Extract the (x, y) coordinate from the center of the cell holding the provided text.  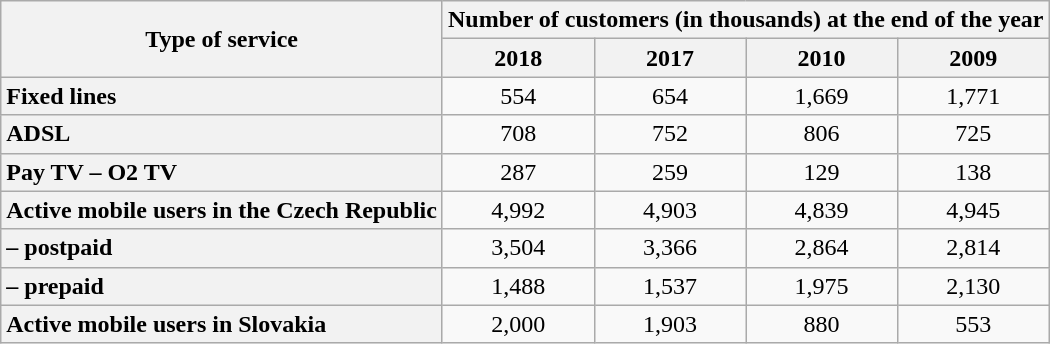
1,771 (973, 96)
1,669 (822, 96)
129 (822, 172)
1,975 (822, 286)
ADSL (222, 134)
2018 (518, 58)
553 (973, 324)
Number of customers (in thousands) at the end of the year (746, 20)
1,903 (670, 324)
287 (518, 172)
259 (670, 172)
880 (822, 324)
2009 (973, 58)
2010 (822, 58)
3,366 (670, 248)
2,814 (973, 248)
708 (518, 134)
– prepaid (222, 286)
1,537 (670, 286)
Type of service (222, 39)
1,488 (518, 286)
654 (670, 96)
806 (822, 134)
2,000 (518, 324)
3,504 (518, 248)
4,839 (822, 210)
138 (973, 172)
Fixed lines (222, 96)
554 (518, 96)
4,945 (973, 210)
4,992 (518, 210)
Active mobile users in Slovakia (222, 324)
2017 (670, 58)
Pay TV – O2 TV (222, 172)
4,903 (670, 210)
725 (973, 134)
752 (670, 134)
2,864 (822, 248)
2,130 (973, 286)
– postpaid (222, 248)
Active mobile users in the Czech Republic (222, 210)
